Provide the [x, y] coordinate of the cell's center where the given text is located.  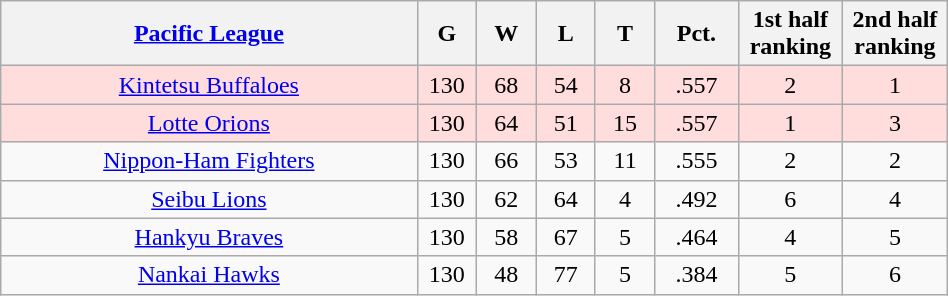
3 [896, 123]
62 [506, 199]
15 [624, 123]
11 [624, 161]
G [446, 34]
W [506, 34]
48 [506, 275]
54 [566, 85]
Nankai Hawks [209, 275]
Hankyu Braves [209, 237]
Nippon-Ham Fighters [209, 161]
66 [506, 161]
51 [566, 123]
Kintetsu Buffaloes [209, 85]
Lotte Orions [209, 123]
8 [624, 85]
Pacific League [209, 34]
.492 [696, 199]
T [624, 34]
L [566, 34]
67 [566, 237]
.384 [696, 275]
53 [566, 161]
2nd half ranking [896, 34]
68 [506, 85]
1st half ranking [790, 34]
Pct. [696, 34]
.464 [696, 237]
.555 [696, 161]
77 [566, 275]
58 [506, 237]
Seibu Lions [209, 199]
